Locate the cell with the specified text and output its (X, Y) center coordinate. 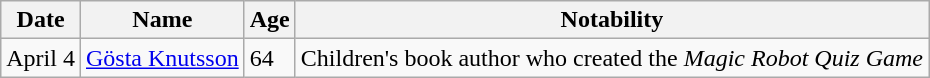
Age (270, 20)
Name (162, 20)
Gösta Knutsson (162, 58)
Children's book author who created the Magic Robot Quiz Game (612, 58)
Notability (612, 20)
Date (41, 20)
April 4 (41, 58)
64 (270, 58)
